Extract the [x, y] coordinate from the center of the cell holding the provided text.  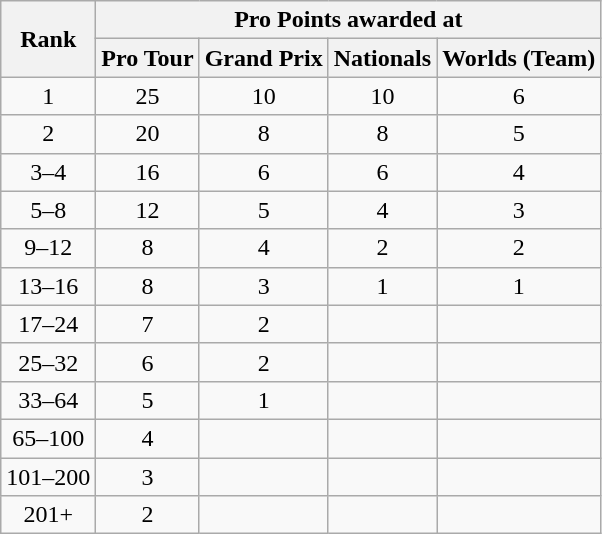
7 [148, 324]
20 [148, 134]
12 [148, 210]
16 [148, 172]
33–64 [48, 400]
Pro Points awarded at [348, 20]
201+ [48, 515]
101–200 [48, 477]
13–16 [48, 286]
17–24 [48, 324]
65–100 [48, 438]
Nationals [382, 58]
3–4 [48, 172]
25 [148, 96]
Worlds (Team) [519, 58]
9–12 [48, 248]
5–8 [48, 210]
25–32 [48, 362]
Pro Tour [148, 58]
Rank [48, 39]
Grand Prix [264, 58]
